Capture the cell that displays the provided text and extract its (x, y) central coordinate. 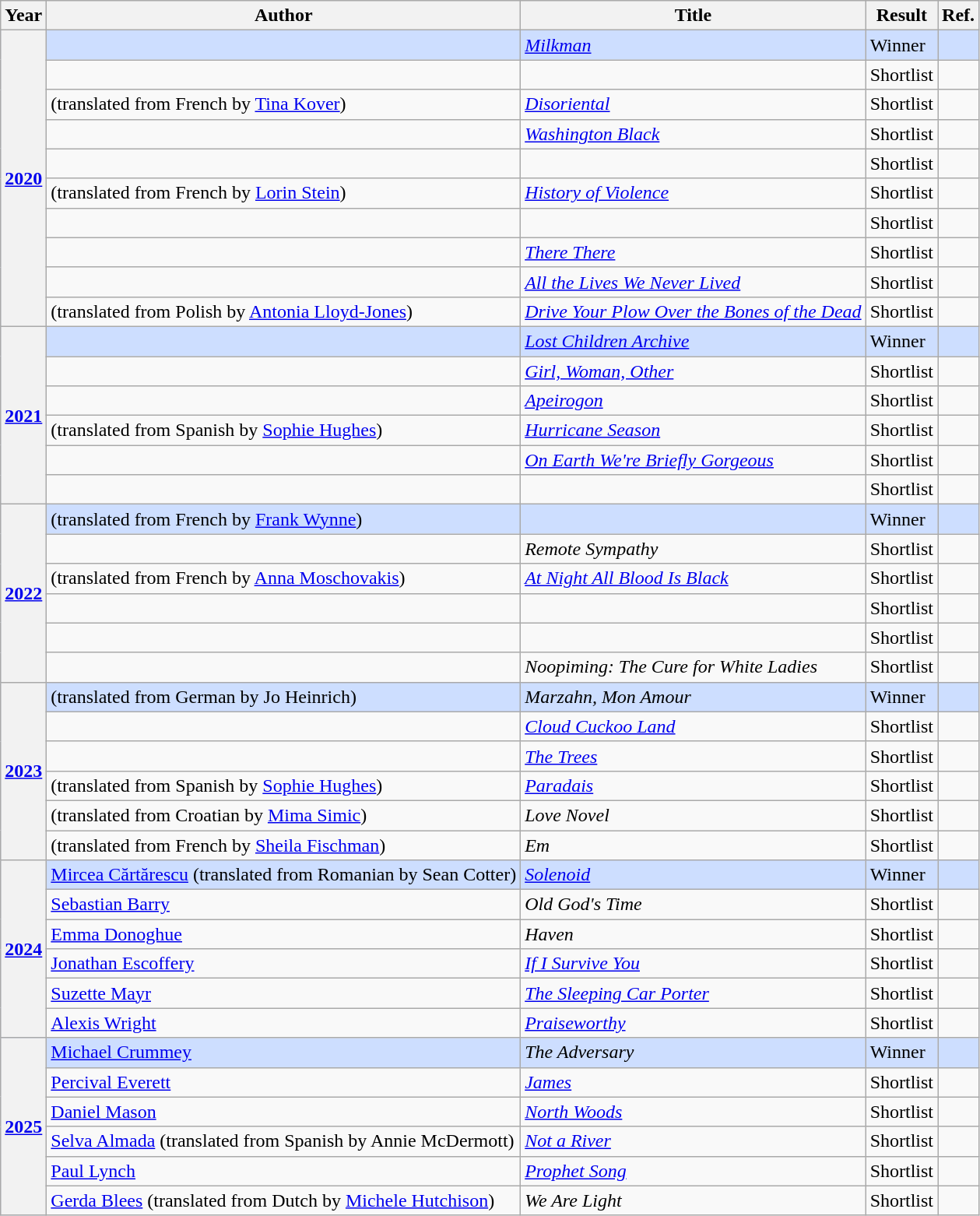
Sebastian Barry (283, 905)
Suzette Mayr (283, 993)
The Sleeping Car Porter (693, 993)
Percival Everett (283, 1082)
Paradais (693, 785)
2023 (23, 771)
Love Novel (693, 815)
Solenoid (693, 875)
If I Survive You (693, 964)
Selva Almada (translated from Spanish by Annie McDermott) (283, 1141)
Jonathan Escoffery (283, 964)
(translated from French by Sheila Fischman) (283, 845)
Praiseworthy (693, 1023)
Michael Crummey (283, 1053)
Prophet Song (693, 1171)
2020 (23, 179)
Daniel Mason (283, 1112)
Gerda Blees (translated from Dutch by Michele Hutchison) (283, 1200)
Not a River (693, 1141)
On Earth We're Briefly Gorgeous (693, 460)
The Adversary (693, 1053)
2022 (23, 593)
Lost Children Archive (693, 341)
North Woods (693, 1112)
At Night All Blood Is Black (693, 578)
Haven (693, 934)
Em (693, 845)
We Are Light (693, 1200)
Apeirogon (693, 401)
Girl, Woman, Other (693, 371)
Marzahn, Mon Amour (693, 697)
(translated from French by Anna Moschovakis) (283, 578)
Year (23, 16)
Remote Sympathy (693, 549)
Author (283, 16)
All the Lives We Never Lived (693, 282)
Result (901, 16)
(translated from French by Tina Kover) (283, 104)
(translated from Croatian by Mima Simic) (283, 815)
(translated from German by Jo Heinrich) (283, 697)
Paul Lynch (283, 1171)
Ref. (959, 16)
There There (693, 252)
Milkman (693, 45)
Disoriental (693, 104)
Alexis Wright (283, 1023)
Hurricane Season (693, 431)
James (693, 1082)
(translated from French by Frank Wynne) (283, 519)
The Trees (693, 756)
2025 (23, 1126)
Drive Your Plow Over the Bones of the Dead (693, 311)
Cloud Cuckoo Land (693, 726)
Washington Black (693, 134)
2021 (23, 415)
Old God's Time (693, 905)
Mircea Cărtărescu (translated from Romanian by Sean Cotter) (283, 875)
Noopiming: The Cure for White Ladies (693, 667)
(translated from Polish by Antonia Lloyd-Jones) (283, 311)
Emma Donoghue (283, 934)
History of Violence (693, 193)
(translated from French by Lorin Stein) (283, 193)
2024 (23, 949)
Title (693, 16)
